Return the (X, Y) coordinate for the center point of the cell that contains the specified text.  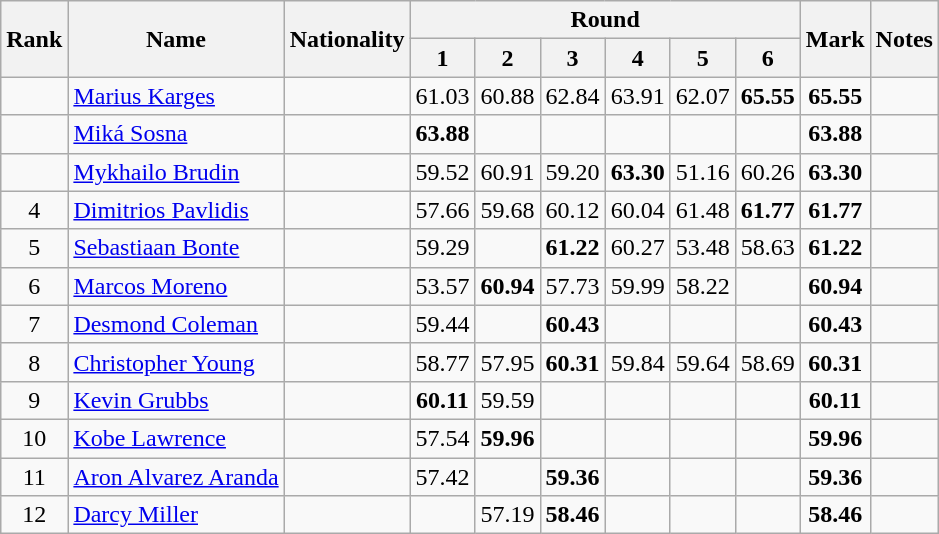
60.27 (638, 248)
61.48 (702, 210)
Desmond Coleman (176, 324)
60.91 (508, 172)
51.16 (702, 172)
59.68 (508, 210)
2 (508, 58)
61.03 (442, 96)
59.84 (638, 362)
58.22 (702, 286)
Rank (34, 39)
53.48 (702, 248)
Christopher Young (176, 362)
3 (572, 58)
58.63 (768, 248)
59.52 (442, 172)
9 (34, 400)
60.88 (508, 96)
Miká Sosna (176, 134)
Darcy Miller (176, 515)
12 (34, 515)
60.12 (572, 210)
Kobe Lawrence (176, 438)
Sebastiaan Bonte (176, 248)
Marcos Moreno (176, 286)
Kevin Grubbs (176, 400)
57.66 (442, 210)
57.42 (442, 477)
Nationality (347, 39)
Mark (835, 39)
57.95 (508, 362)
57.19 (508, 515)
59.29 (442, 248)
Aron Alvarez Aranda (176, 477)
59.20 (572, 172)
59.44 (442, 324)
53.57 (442, 286)
1 (442, 58)
58.69 (768, 362)
10 (34, 438)
11 (34, 477)
59.99 (638, 286)
58.77 (442, 362)
59.59 (508, 400)
8 (34, 362)
57.73 (572, 286)
Marius Karges (176, 96)
57.54 (442, 438)
7 (34, 324)
Round (605, 20)
63.91 (638, 96)
Dimitrios Pavlidis (176, 210)
60.04 (638, 210)
Name (176, 39)
Notes (904, 39)
62.07 (702, 96)
59.64 (702, 362)
62.84 (572, 96)
Mykhailo Brudin (176, 172)
60.26 (768, 172)
